Detect which cell encompasses the target text, then output its (X, Y) center coordinate. 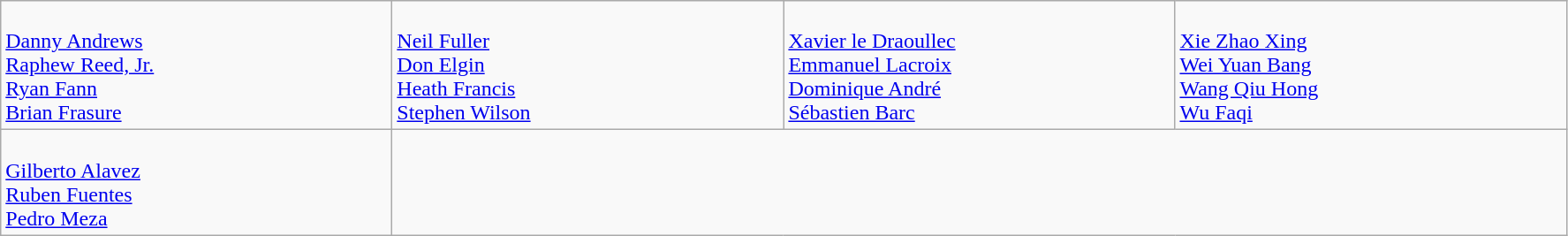
Neil FullerDon ElginHeath FrancisStephen Wilson (588, 65)
Gilberto AlavezRuben FuentesPedro Meza (196, 182)
Danny AndrewsRaphew Reed, Jr.Ryan FannBrian Frasure (196, 65)
Xie Zhao XingWei Yuan BangWang Qiu HongWu Faqi (1371, 65)
Xavier le DraoullecEmmanuel LacroixDominique AndréSébastien Barc (979, 65)
